Capture the cell that displays the provided text and extract its (x, y) central coordinate. 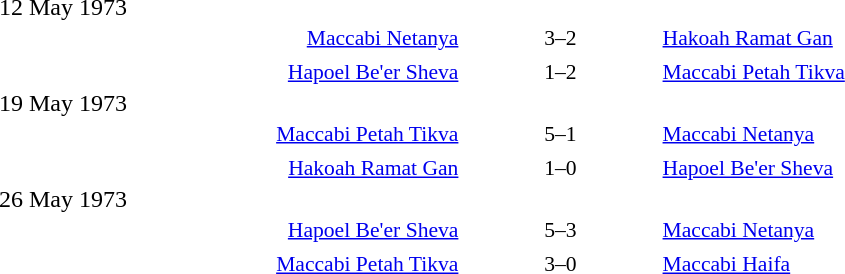
1–0 (560, 168)
3–2 (560, 38)
5–3 (560, 230)
1–2 (560, 72)
5–1 (560, 134)
